Search for the cell housing the specified text and yield its [x, y] center coordinate. 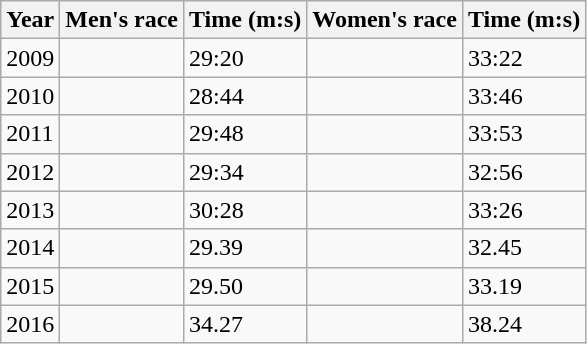
29.50 [244, 286]
Men's race [122, 20]
28:44 [244, 96]
Year [30, 20]
33:46 [524, 96]
33:53 [524, 134]
30:28 [244, 210]
32.45 [524, 248]
32:56 [524, 172]
Women's race [385, 20]
29:34 [244, 172]
33:26 [524, 210]
2010 [30, 96]
29.39 [244, 248]
34.27 [244, 324]
33.19 [524, 286]
2014 [30, 248]
33:22 [524, 58]
29:48 [244, 134]
29:20 [244, 58]
2016 [30, 324]
2013 [30, 210]
2015 [30, 286]
2012 [30, 172]
38.24 [524, 324]
2009 [30, 58]
2011 [30, 134]
